Extract the [X, Y] coordinate from the center of the cell holding the provided text.  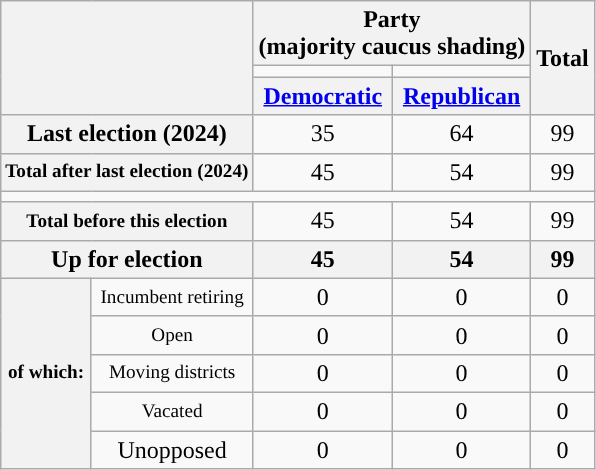
Moving districts [172, 373]
Open [172, 335]
Republican [461, 96]
Vacated [172, 411]
Total after last election (2024) [127, 172]
Total before this election [127, 221]
Incumbent retiring [172, 297]
of which: [46, 373]
Up for election [127, 259]
Total [563, 58]
Last election (2024) [127, 134]
64 [461, 134]
35 [323, 134]
Democratic [323, 96]
Party(majority caucus shading) [392, 34]
Unopposed [172, 449]
